Search for the cell housing the specified text and yield its (X, Y) center coordinate. 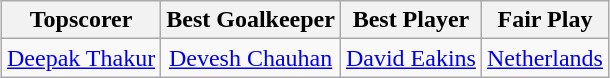
Topscorer (80, 20)
David Eakins (410, 58)
Fair Play (544, 20)
Netherlands (544, 58)
Deepak Thakur (80, 58)
Best Player (410, 20)
Best Goalkeeper (251, 20)
Devesh Chauhan (251, 58)
